Detect which cell encompasses the target text, then output its (x, y) center coordinate. 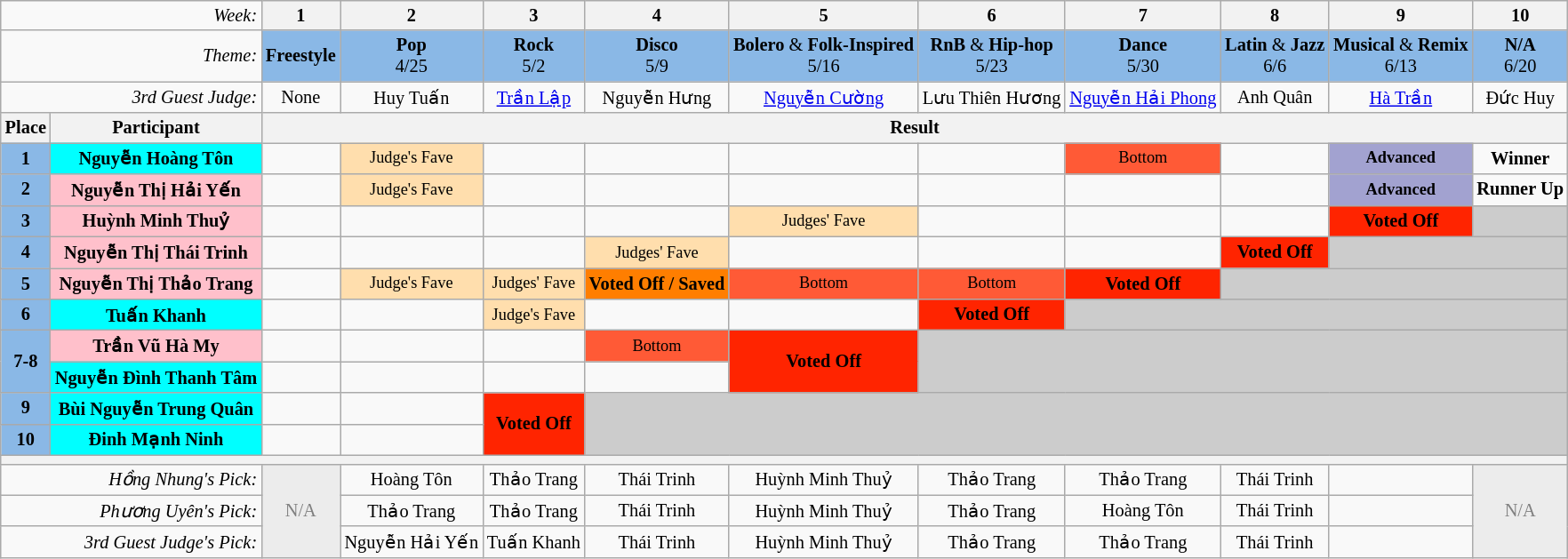
N/A 6/20 (1520, 56)
Disco 5/9 (657, 56)
Rock 5/2 (533, 56)
Nguyễn Thị Thái Trinh (156, 252)
Place (26, 128)
Nguyễn Thị Hải Yến (156, 190)
8 (1275, 15)
Lưu Thiên Hương (992, 98)
Đức Huy (1520, 98)
Đinh Mạnh Ninh (156, 439)
Bolero & Folk-Inspired 5/16 (823, 56)
Phương Uyên's Pick: (132, 510)
Week: (132, 15)
3rd Guest Judge: (132, 98)
None (300, 98)
Bùi Nguyễn Trung Quân (156, 409)
RnB & Hip-hop 5/23 (992, 56)
Nguyễn Đình Thanh Tâm (156, 377)
3rd Guest Judge's Pick: (132, 542)
Hà Trần (1401, 98)
Hồng Nhung's Pick: (132, 480)
Nguyễn Thị Thảo Trang (156, 283)
Nguyễn Hải Phong (1143, 98)
Trần Lập (533, 98)
Nguyễn Hải Yến (412, 542)
7-8 (26, 361)
Voted Off / Saved (657, 283)
Nguyễn Cường (823, 98)
Huy Tuấn (412, 98)
Anh Quân (1275, 98)
Result (915, 128)
Latin & Jazz 6/6 (1275, 56)
Winner (1520, 158)
Musical & Remix 6/13 (1401, 56)
Dance 5/30 (1143, 56)
Nguyễn Hưng (657, 98)
Nguyễn Hoàng Tôn (156, 158)
Participant (156, 128)
7 (1143, 15)
Trần Vũ Hà My (156, 345)
Runner Up (1520, 190)
Freestyle (300, 56)
Theme: (132, 56)
Pop 4/25 (412, 56)
